Determine the (x, y) coordinate at the center of the cell enclosing the given text.  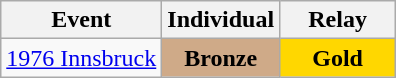
Event (82, 20)
1976 Innsbruck (82, 58)
Bronze (221, 58)
Relay (338, 20)
Gold (338, 58)
Individual (221, 20)
